Search for the cell housing the specified text and yield its [X, Y] center coordinate. 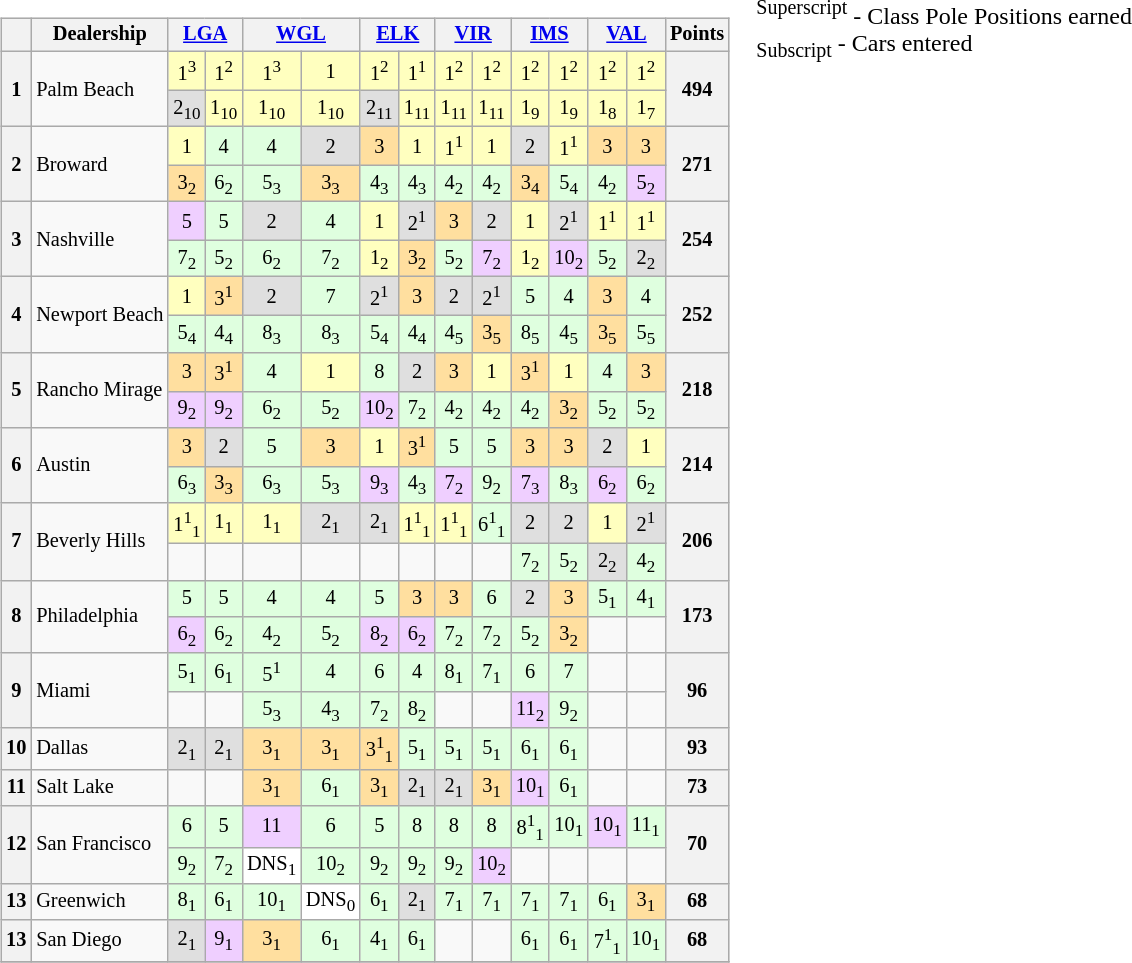
Austin [100, 464]
Miami [100, 690]
LGA [205, 35]
Rancho Mirage [100, 390]
Dealership [100, 35]
811 [530, 827]
70 [697, 845]
494 [697, 88]
173 [697, 616]
ELK [398, 35]
206 [697, 541]
34 [530, 183]
711 [608, 941]
VAL [626, 35]
DNS0 [330, 901]
Palm Beach [100, 88]
91 [224, 941]
271 [697, 164]
112 [530, 710]
611 [492, 523]
DNS1 [272, 865]
218 [697, 390]
Points [697, 35]
San Diego [100, 941]
Philadelphia [100, 616]
Nashville [100, 240]
Broward [100, 164]
Beverly Hills [100, 541]
18 [608, 108]
85 [530, 334]
214 [697, 464]
San Francisco [100, 845]
Newport Beach [100, 314]
Dallas [100, 749]
96 [697, 690]
254 [697, 240]
55 [646, 334]
Greenwich [100, 901]
Salt Lake [100, 787]
211 [380, 108]
311 [380, 749]
WGL [301, 35]
17 [646, 108]
10 [16, 749]
IMS [550, 35]
252 [697, 314]
VIR [472, 35]
9 [16, 690]
210 [186, 108]
